Provide the (X, Y) coordinate of the cell's center where the given text is located.  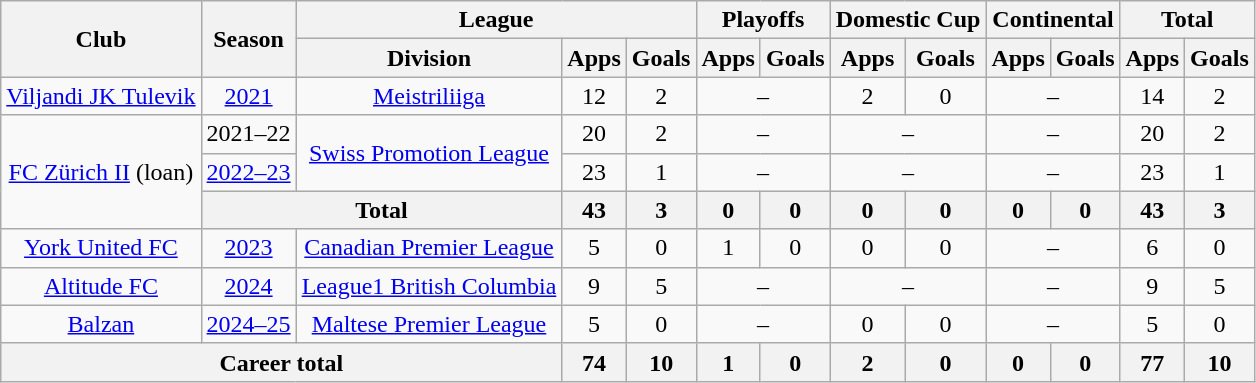
Division (429, 58)
2022–23 (248, 172)
2021 (248, 96)
14 (1152, 96)
League (496, 20)
Viljandi JK Tulevik (101, 96)
6 (1152, 248)
Club (101, 39)
12 (594, 96)
2021–22 (248, 134)
York United FC (101, 248)
FC Zürich II (loan) (101, 172)
2023 (248, 248)
2024–25 (248, 324)
Altitude FC (101, 286)
Maltese Premier League (429, 324)
Career total (282, 362)
Canadian Premier League (429, 248)
Meistriliiga (429, 96)
Balzan (101, 324)
2024 (248, 286)
Playoffs (763, 20)
77 (1152, 362)
Domestic Cup (908, 20)
Swiss Promotion League (429, 153)
74 (594, 362)
Season (248, 39)
League1 British Columbia (429, 286)
Continental (1053, 20)
